Scan for the cell matching the given text and deliver its [X, Y] coordinate at center. 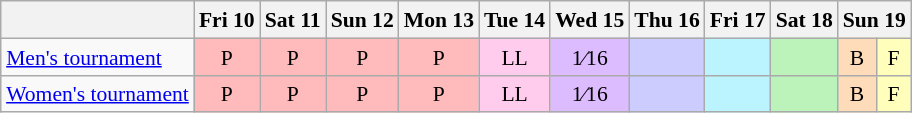
Mon 13 [439, 20]
Thu 16 [667, 20]
Sun 12 [362, 20]
Women's tournament [98, 94]
Tue 14 [514, 20]
Sat 18 [804, 20]
Sat 11 [293, 20]
Sun 19 [874, 20]
Fri 10 [227, 20]
Wed 15 [590, 20]
Fri 17 [738, 20]
Men's tournament [98, 56]
